Identify which cell holds the provided text, then report its [x, y] central coordinate. 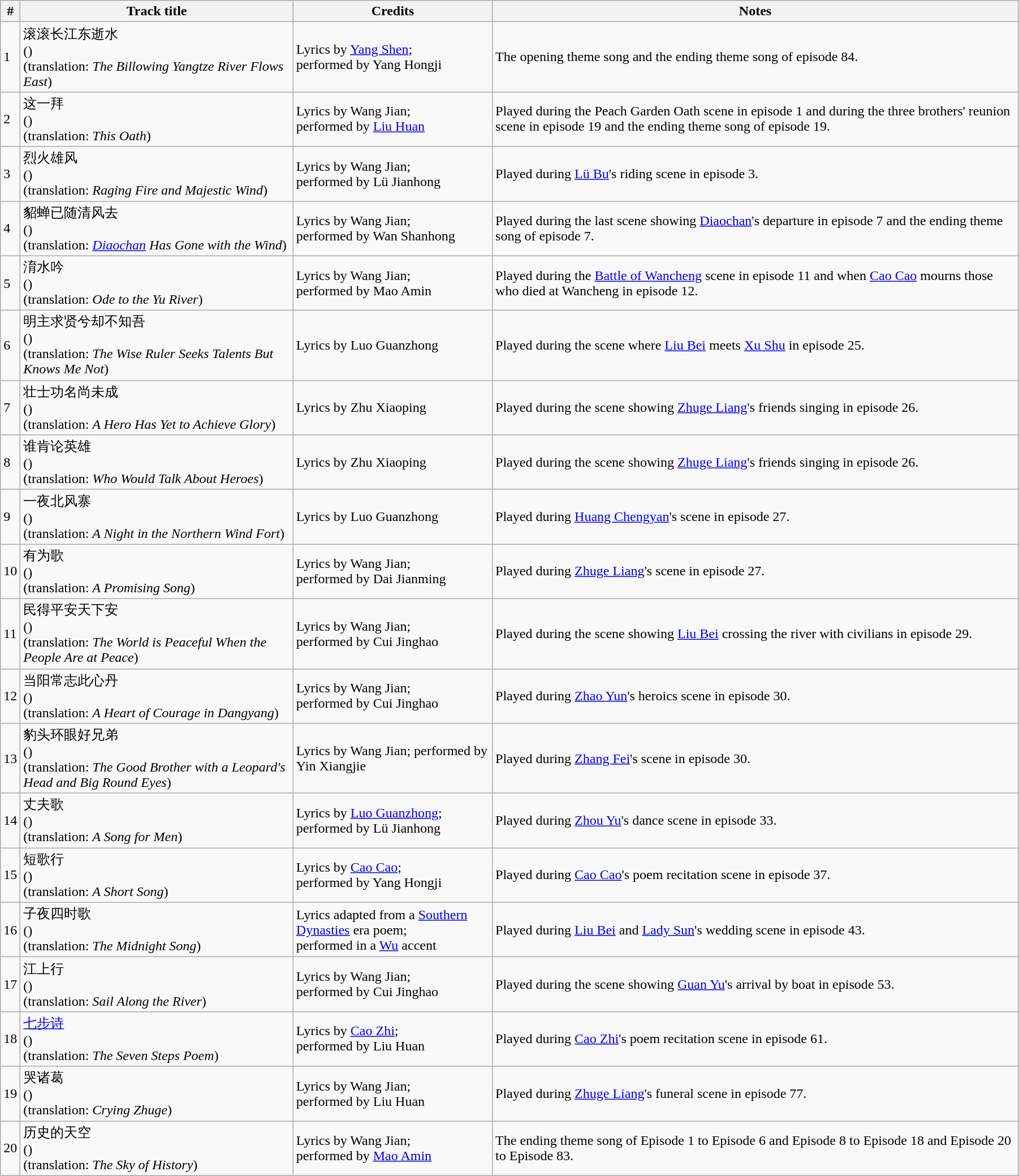
Played during the Battle of Wancheng scene in episode 11 and when Cao Cao mourns those who died at Wancheng in episode 12. [755, 283]
子夜四时歌()(translation: The Midnight Song) [157, 930]
Played during Zhou Yu's dance scene in episode 33. [755, 820]
民得平安天下安()(translation: The World is Peaceful When the People Are at Peace) [157, 634]
Played during Cao Cao's poem recitation scene in episode 37. [755, 876]
2 [10, 119]
一夜北风寨()(translation: A Night in the Northern Wind Fort) [157, 517]
Lyrics by Wang Jian;performed by Dai Jianming [392, 571]
4 [10, 229]
18 [10, 1039]
烈火雄风()(translation: Raging Fire and Majestic Wind) [157, 174]
Played during the scene where Liu Bei meets Xu Shu in episode 25. [755, 346]
19 [10, 1094]
Played during the last scene showing Diaochan's departure in episode 7 and the ending theme song of episode 7. [755, 229]
这一拜()(translation: This Oath) [157, 119]
The ending theme song of Episode 1 to Episode 6 and Episode 8 to Episode 18 and Episode 20 to Episode 83. [755, 1148]
The opening theme song and the ending theme song of episode 84. [755, 57]
七步诗()(translation: The Seven Steps Poem) [157, 1039]
Played during Zhang Fei's scene in episode 30. [755, 759]
哭诸葛()(translation: Crying Zhuge) [157, 1094]
Played during Zhuge Liang's funeral scene in episode 77. [755, 1094]
Played during Zhuge Liang's scene in episode 27. [755, 571]
Played during Huang Chengyan's scene in episode 27. [755, 517]
Lyrics by Cao Cao;performed by Yang Hongji [392, 876]
Track title [157, 11]
7 [10, 407]
Lyrics by Wang Jian; performed by Yin Xiangjie [392, 759]
江上行()(translation: Sail Along the River) [157, 984]
Played during the scene showing Guan Yu's arrival by boat in episode 53. [755, 984]
滚滚长江东逝水()(translation: The Billowing Yangtze River Flows East) [157, 57]
Played during Liu Bei and Lady Sun's wedding scene in episode 43. [755, 930]
10 [10, 571]
1 [10, 57]
Lyrics by Yang Shen;performed by Yang Hongji [392, 57]
Lyrics by Wang Jian;performed by Lü Jianhong [392, 174]
3 [10, 174]
有为歌()(translation: A Promising Song) [157, 571]
谁肯论英雄()(translation: Who Would Talk About Heroes) [157, 463]
17 [10, 984]
淯水吟()(translation: Ode to the Yu River) [157, 283]
Played during the scene showing Liu Bei crossing the river with civilians in episode 29. [755, 634]
Lyrics adapted from a Southern Dynasties era poem;performed in a Wu accent [392, 930]
Played during Zhao Yun's heroics scene in episode 30. [755, 696]
历史的天空()(translation: The Sky of History) [157, 1148]
豹头环眼好兄弟()(translation: The Good Brother with a Leopard's Head and Big Round Eyes) [157, 759]
当阳常志此心丹()(translation: A Heart of Courage in Dangyang) [157, 696]
Played during Cao Zhi's poem recitation scene in episode 61. [755, 1039]
11 [10, 634]
明主求贤兮却不知吾()(translation: The Wise Ruler Seeks Talents But Knows Me Not) [157, 346]
Lyrics by Wang Jian;performed by Wan Shanhong [392, 229]
# [10, 11]
Notes [755, 11]
Credits [392, 11]
丈夫歌()(translation: A Song for Men) [157, 820]
Played during Lü Bu's riding scene in episode 3. [755, 174]
20 [10, 1148]
短歌行()(translation: A Short Song) [157, 876]
15 [10, 876]
12 [10, 696]
8 [10, 463]
Lyrics by Luo Guanzhong;performed by Lü Jianhong [392, 820]
9 [10, 517]
壮士功名尚未成()(translation: A Hero Has Yet to Achieve Glory) [157, 407]
貂蝉已随清风去()(translation: Diaochan Has Gone with the Wind) [157, 229]
13 [10, 759]
16 [10, 930]
5 [10, 283]
6 [10, 346]
14 [10, 820]
Lyrics by Cao Zhi;performed by Liu Huan [392, 1039]
